Return (x, y) of the center of cell containing provided text 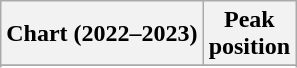
Peakposition (249, 34)
Chart (2022–2023) (102, 34)
